Detect which cell encompasses the target text, then output its (x, y) center coordinate. 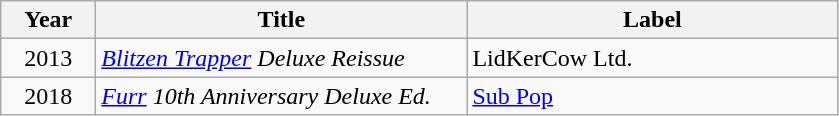
Sub Pop (652, 96)
Year (48, 20)
Title (282, 20)
Furr 10th Anniversary Deluxe Ed. (282, 96)
2018 (48, 96)
Label (652, 20)
Blitzen Trapper Deluxe Reissue (282, 58)
LidKerCow Ltd. (652, 58)
2013 (48, 58)
